Return the [X, Y] coordinate for the center point of the cell that contains the specified text.  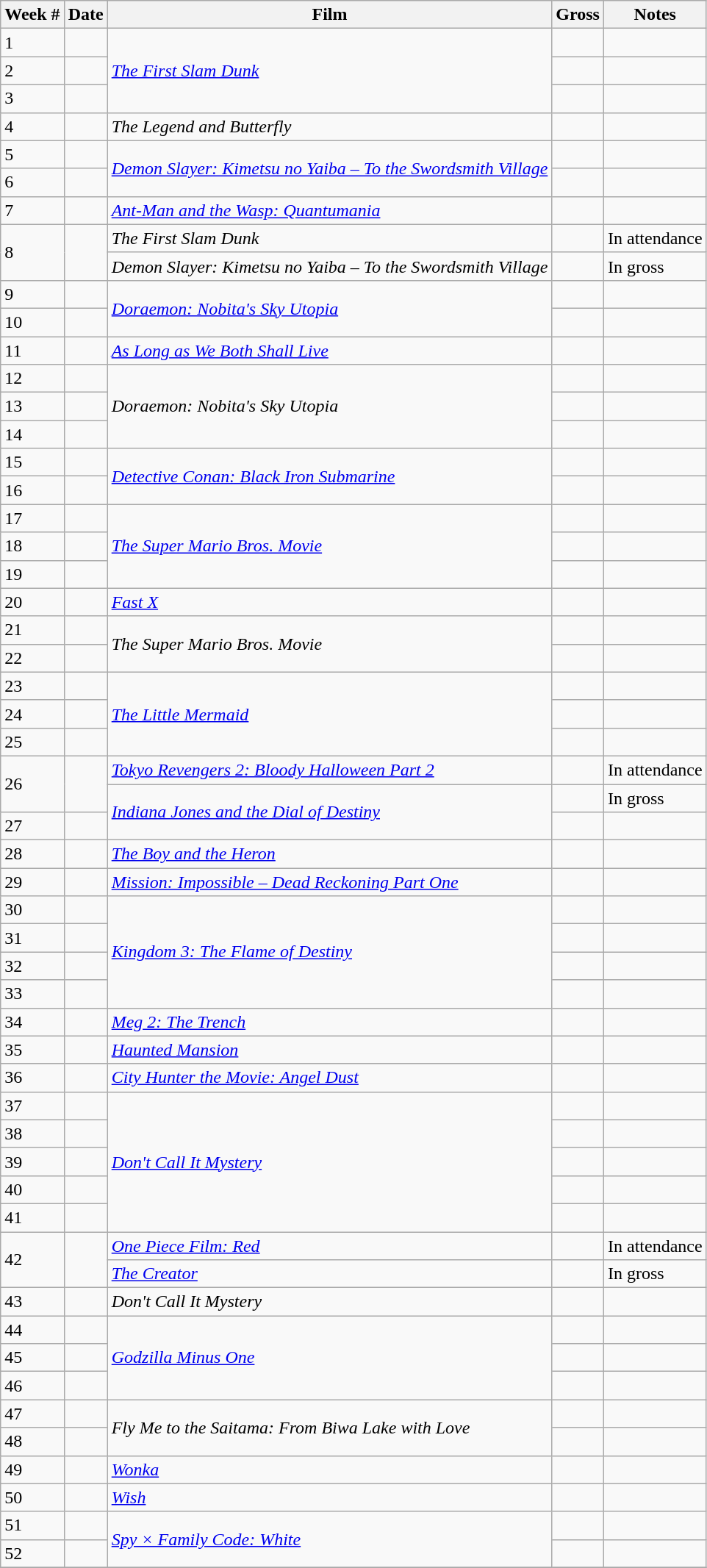
36 [32, 1078]
Meg 2: The Trench [329, 1022]
43 [32, 1302]
13 [32, 407]
6 [32, 182]
Kingdom 3: The Flame of Destiny [329, 952]
32 [32, 966]
37 [32, 1106]
Haunted Mansion [329, 1050]
39 [32, 1161]
27 [32, 826]
8 [32, 252]
29 [32, 882]
The Legend and Butterfly [329, 126]
Notes [655, 15]
Week # [32, 15]
47 [32, 1414]
Gross [578, 15]
Fast X [329, 602]
Wonka [329, 1469]
30 [32, 910]
9 [32, 294]
The Boy and the Heron [329, 854]
Fly Me to the Saitama: From Biwa Lake with Love [329, 1428]
5 [32, 154]
51 [32, 1525]
52 [32, 1553]
Tokyo Revengers 2: Bloody Halloween Part 2 [329, 770]
14 [32, 434]
2 [32, 71]
48 [32, 1442]
35 [32, 1050]
40 [32, 1189]
49 [32, 1469]
Indiana Jones and the Dial of Destiny [329, 812]
Ant-Man and the Wasp: Quantumania [329, 210]
25 [32, 742]
28 [32, 854]
The Creator [329, 1274]
Detective Conan: Black Iron Submarine [329, 476]
33 [32, 994]
One Piece Film: Red [329, 1246]
11 [32, 351]
4 [32, 126]
46 [32, 1386]
45 [32, 1358]
50 [32, 1497]
As Long as We Both Shall Live [329, 351]
12 [32, 379]
26 [32, 784]
Spy × Family Code: White [329, 1539]
Wish [329, 1497]
Film [329, 15]
23 [32, 686]
Date [85, 15]
21 [32, 630]
17 [32, 518]
16 [32, 490]
24 [32, 714]
7 [32, 210]
22 [32, 658]
20 [32, 602]
31 [32, 938]
42 [32, 1260]
10 [32, 322]
3 [32, 99]
1 [32, 43]
34 [32, 1022]
The Little Mermaid [329, 714]
41 [32, 1217]
38 [32, 1134]
Mission: Impossible – Dead Reckoning Part One [329, 882]
City Hunter the Movie: Angel Dust [329, 1078]
44 [32, 1330]
15 [32, 462]
Godzilla Minus One [329, 1358]
18 [32, 546]
19 [32, 574]
